Search for the cell housing the specified text and yield its (x, y) center coordinate. 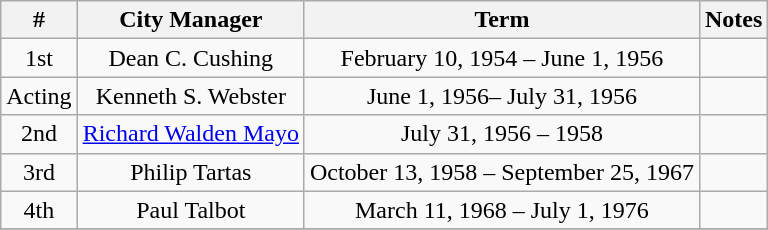
3rd (39, 172)
Paul Talbot (190, 210)
Richard Walden Mayo (190, 134)
October 13, 1958 – September 25, 1967 (502, 172)
City Manager (190, 20)
2nd (39, 134)
Philip Tartas (190, 172)
March 11, 1968 – July 1, 1976 (502, 210)
4th (39, 210)
Notes (733, 20)
Acting (39, 96)
1st (39, 58)
February 10, 1954 – June 1, 1956 (502, 58)
June 1, 1956– July 31, 1956 (502, 96)
Term (502, 20)
July 31, 1956 – 1958 (502, 134)
# (39, 20)
Kenneth S. Webster (190, 96)
Dean C. Cushing (190, 58)
